Identify which cell holds the provided text, then report its [X, Y] central coordinate. 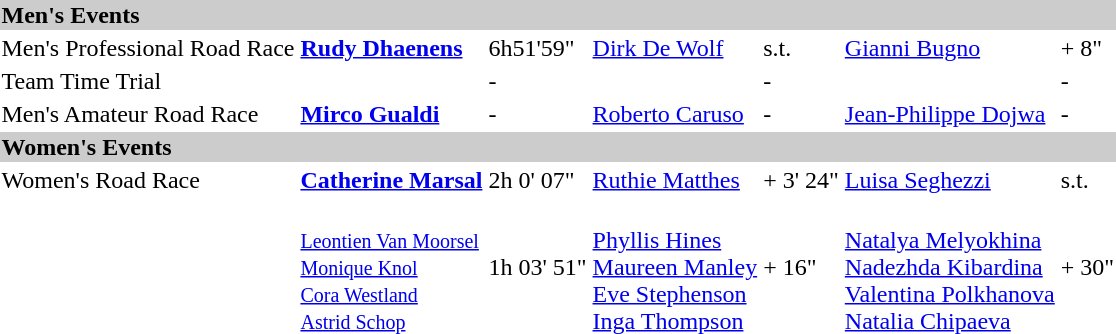
Team Time Trial [148, 81]
6h51'59" [538, 48]
Dirk De Wolf [675, 48]
Catherine Marsal [392, 180]
Men's Professional Road Race [148, 48]
Ruthie Matthes [675, 180]
Women's Events [558, 147]
Gianni Bugno [950, 48]
Mirco Gualdi [392, 114]
Men's Events [558, 15]
Jean-Philippe Dojwa [950, 114]
2h 0' 07" [538, 180]
+ 8" [1087, 48]
Rudy Dhaenens [392, 48]
+ 3' 24" [802, 180]
Women's Road Race [148, 180]
Roberto Caruso [675, 114]
Men's Amateur Road Race [148, 114]
Luisa Seghezzi [950, 180]
